Scan for the cell matching the given text and deliver its (X, Y) coordinate at center. 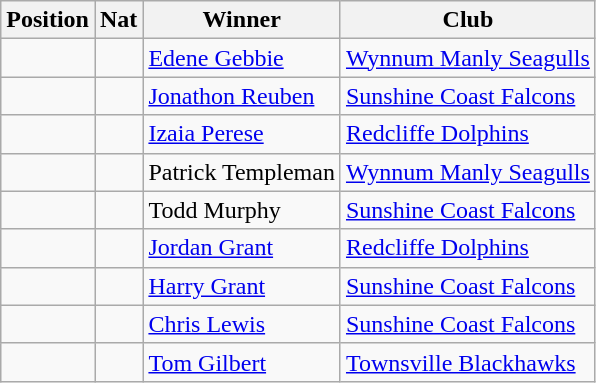
Jordan Grant (242, 248)
Nat (118, 20)
Position (48, 20)
Tom Gilbert (242, 362)
Izaia Perese (242, 134)
Todd Murphy (242, 210)
Harry Grant (242, 286)
Jonathon Reuben (242, 96)
Edene Gebbie (242, 58)
Club (468, 20)
Townsville Blackhawks (468, 362)
Patrick Templeman (242, 172)
Chris Lewis (242, 324)
Winner (242, 20)
